Capture the cell that displays the provided text and extract its (X, Y) central coordinate. 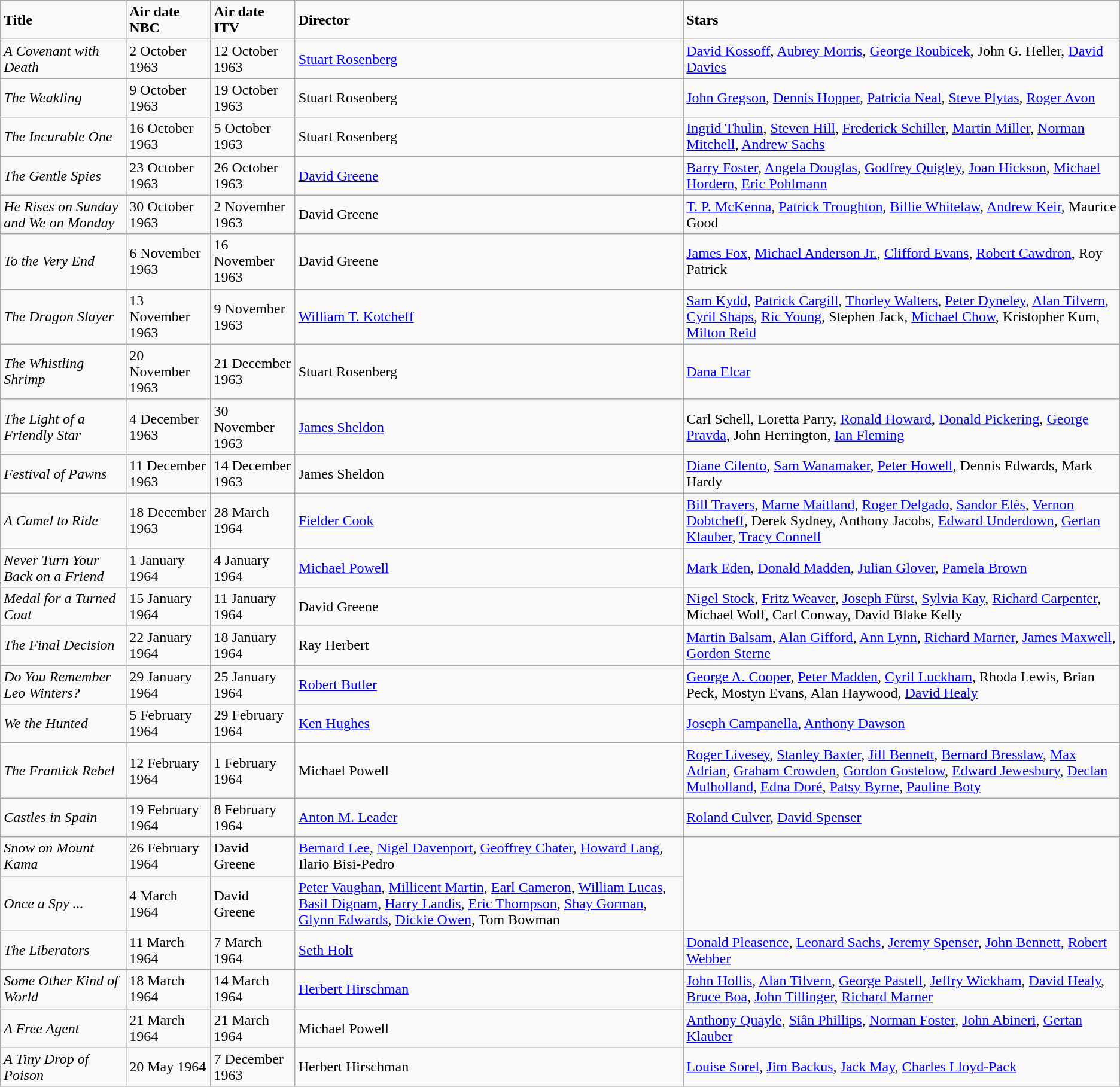
12 February 1964 (169, 771)
11 March 1964 (169, 950)
Bernard Lee, Nigel Davenport, Geoffrey Chater, Howard Lang, Ilario Bisi-Pedro (489, 857)
We the Hunted (63, 724)
Mark Eden, Donald Madden, Julian Glover, Pamela Brown (902, 567)
Once a Spy ... (63, 903)
14 March 1964 (252, 989)
18 March 1964 (169, 989)
Castles in Spain (63, 817)
11 January 1964 (252, 607)
A Tiny Drop of Poison (63, 1067)
14 December 1963 (252, 474)
The Weakling (63, 98)
Snow on Mount Kama (63, 857)
A Covenant with Death (63, 59)
Robert Butler (489, 684)
18 January 1964 (252, 646)
Ken Hughes (489, 724)
T. P. McKenna, Patrick Troughton, Billie Whitelaw, Andrew Keir, Maurice Good (902, 214)
21 December 1963 (252, 372)
29 February 1964 (252, 724)
Fielder Cook (489, 520)
25 January 1964 (252, 684)
Ingrid Thulin, Steven Hill, Frederick Schiller, Martin Miller, Norman Mitchell, Andrew Sachs (902, 136)
9 October 1963 (169, 98)
William T. Kotcheff (489, 316)
David Kossoff, Aubrey Morris, George Roubicek, John G. Heller, David Davies (902, 59)
He Rises on Sunday and We on Monday (63, 214)
The Whistling Shrimp (63, 372)
Seth Holt (489, 950)
15 January 1964 (169, 607)
James Fox, Michael Anderson Jr., Clifford Evans, Robert Cawdron, Roy Patrick (902, 261)
Carl Schell, Loretta Parry, Ronald Howard, Donald Pickering, George Pravda, John Herrington, Ian Fleming (902, 427)
1 January 1964 (169, 567)
Medal for a Turned Coat (63, 607)
19 February 1964 (169, 817)
Barry Foster, Angela Douglas, Godfrey Quigley, Joan Hickson, Michael Hordern, Eric Pohlmann (902, 176)
12 October 1963 (252, 59)
26 February 1964 (169, 857)
5 February 1964 (169, 724)
George A. Cooper, Peter Madden, Cyril Luckham, Rhoda Lewis, Brian Peck, Mostyn Evans, Alan Haywood, David Healy (902, 684)
9 November 1963 (252, 316)
Festival of Pawns (63, 474)
Ray Herbert (489, 646)
Roland Culver, David Spenser (902, 817)
The Dragon Slayer (63, 316)
26 October 1963 (252, 176)
30 November 1963 (252, 427)
Nigel Stock, Fritz Weaver, Joseph Fürst, Sylvia Kay, Richard Carpenter, Michael Wolf, Carl Conway, David Blake Kelly (902, 607)
Title (63, 20)
8 February 1964 (252, 817)
5 October 1963 (252, 136)
Never Turn Your Back on a Friend (63, 567)
A Free Agent (63, 1028)
Some Other Kind of World (63, 989)
20 November 1963 (169, 372)
18 December 1963 (169, 520)
16 October 1963 (169, 136)
Do You Remember Leo Winters? (63, 684)
11 December 1963 (169, 474)
The Final Decision (63, 646)
Anton M. Leader (489, 817)
30 October 1963 (169, 214)
16 November 1963 (252, 261)
13 November 1963 (169, 316)
4 January 1964 (252, 567)
The Frantick Rebel (63, 771)
The Incurable One (63, 136)
2 November 1963 (252, 214)
22 January 1964 (169, 646)
7 March 1964 (252, 950)
20 May 1964 (169, 1067)
6 November 1963 (169, 261)
The Gentle Spies (63, 176)
Donald Pleasence, Leonard Sachs, Jeremy Spenser, John Bennett, Robert Webber (902, 950)
19 October 1963 (252, 98)
Director (489, 20)
Diane Cilento, Sam Wanamaker, Peter Howell, Dennis Edwards, Mark Hardy (902, 474)
Air date NBC (169, 20)
Dana Elcar (902, 372)
4 December 1963 (169, 427)
John Hollis, Alan Tilvern, George Pastell, Jeffry Wickham, David Healy, Bruce Boa, John Tillinger, Richard Marner (902, 989)
28 March 1964 (252, 520)
The Liberators (63, 950)
Stars (902, 20)
7 December 1963 (252, 1067)
4 March 1964 (169, 903)
Louise Sorel, Jim Backus, Jack May, Charles Lloyd-Pack (902, 1067)
2 October 1963 (169, 59)
A Camel to Ride (63, 520)
Martin Balsam, Alan Gifford, Ann Lynn, Richard Marner, James Maxwell, Gordon Sterne (902, 646)
John Gregson, Dennis Hopper, Patricia Neal, Steve Plytas, Roger Avon (902, 98)
1 February 1964 (252, 771)
Joseph Campanella, Anthony Dawson (902, 724)
23 October 1963 (169, 176)
Anthony Quayle, Siân Phillips, Norman Foster, John Abineri, Gertan Klauber (902, 1028)
29 January 1964 (169, 684)
Air date ITV (252, 20)
To the Very End (63, 261)
The Light of a Friendly Star (63, 427)
